Return (x, y) of the center of cell containing provided text 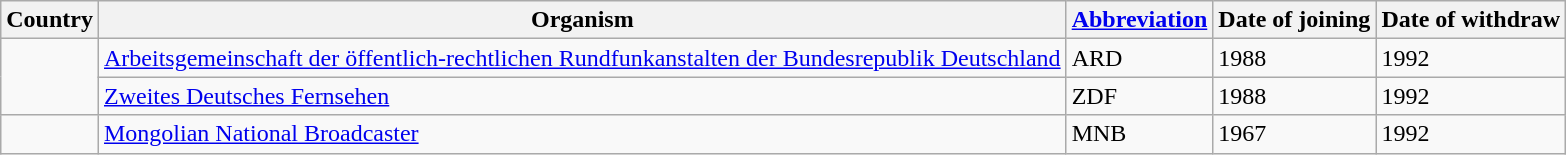
Date of joining (1294, 20)
ZDF (1140, 96)
Mongolian National Broadcaster (582, 134)
1967 (1294, 134)
MNB (1140, 134)
Zweites Deutsches Fernsehen (582, 96)
Organism (582, 20)
ARD (1140, 58)
Abbreviation (1140, 20)
Arbeitsgemeinschaft der öffentlich-rechtlichen Rundfunkanstalten der Bundesrepublik Deutschland (582, 58)
Country (50, 20)
Date of withdraw (1471, 20)
